Output the (x, y) coordinate of the center of the cell containing the given text.  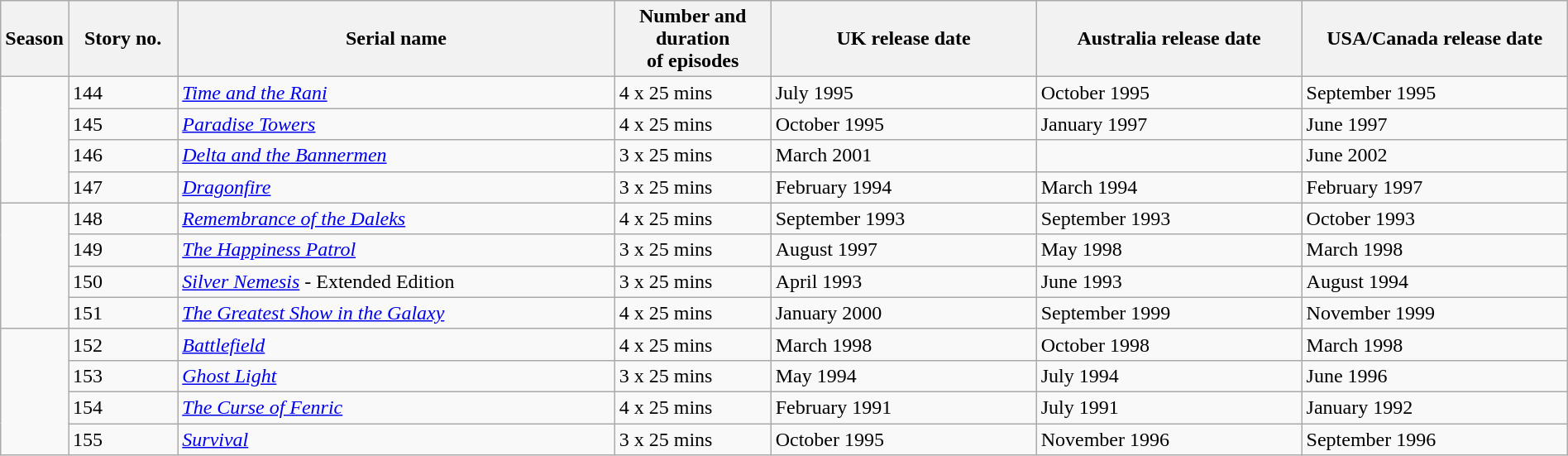
March 2001 (903, 156)
Serial name (396, 39)
November 1996 (1169, 439)
May 1998 (1169, 250)
Remembrance of the Daleks (396, 218)
Survival (396, 439)
January 1997 (1169, 124)
September 1996 (1434, 439)
February 1997 (1434, 187)
150 (122, 281)
UK release date (903, 39)
147 (122, 187)
151 (122, 313)
February 1991 (903, 407)
October 1998 (1169, 344)
145 (122, 124)
Battlefield (396, 344)
155 (122, 439)
Ghost Light (396, 376)
Dragonfire (396, 187)
152 (122, 344)
October 1993 (1434, 218)
July 1994 (1169, 376)
June 2002 (1434, 156)
The Happiness Patrol (396, 250)
April 1993 (903, 281)
June 1996 (1434, 376)
August 1997 (903, 250)
November 1999 (1434, 313)
Story no. (122, 39)
June 1997 (1434, 124)
146 (122, 156)
June 1993 (1169, 281)
153 (122, 376)
September 1995 (1434, 93)
154 (122, 407)
USA/Canada release date (1434, 39)
The Greatest Show in the Galaxy (396, 313)
Season (35, 39)
September 1999 (1169, 313)
January 1992 (1434, 407)
Time and the Rani (396, 93)
The Curse of Fenric (396, 407)
Silver Nemesis - Extended Edition (396, 281)
August 1994 (1434, 281)
February 1994 (903, 187)
Delta and the Bannermen (396, 156)
Australia release date (1169, 39)
July 1991 (1169, 407)
January 2000 (903, 313)
149 (122, 250)
148 (122, 218)
144 (122, 93)
March 1994 (1169, 187)
Paradise Towers (396, 124)
July 1995 (903, 93)
May 1994 (903, 376)
Number and durationof episodes (693, 39)
